Capture the cell that displays the provided text and extract its (x, y) central coordinate. 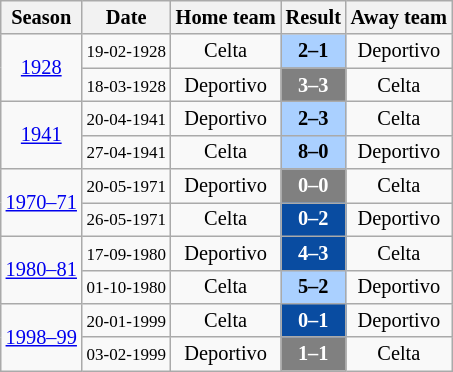
Home team (226, 17)
0–1 (314, 320)
20-05-1971 (126, 186)
20-01-1999 (126, 320)
Season (42, 17)
Result (314, 17)
1970–71 (42, 202)
20-04-1941 (126, 118)
26-05-1971 (126, 219)
2–1 (314, 51)
Away team (399, 17)
5–2 (314, 287)
0–2 (314, 219)
19-02-1928 (126, 51)
1980–81 (42, 270)
1941 (42, 134)
1998–99 (42, 336)
1928 (42, 68)
18-03-1928 (126, 85)
03-02-1999 (126, 354)
4–3 (314, 253)
2–3 (314, 118)
Date (126, 17)
17-09-1980 (126, 253)
1–1 (314, 354)
3–3 (314, 85)
27-04-1941 (126, 152)
8–0 (314, 152)
0–0 (314, 186)
01-10-1980 (126, 287)
